Return the [X, Y] coordinate for the center point of the cell that contains the specified text.  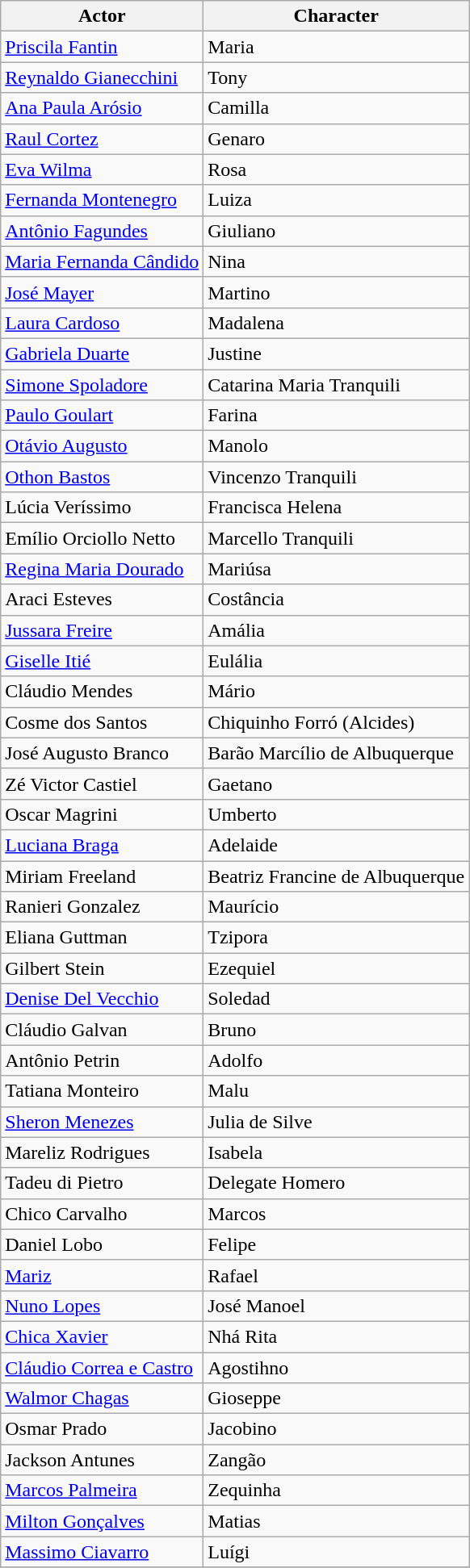
Walmor Chagas [102, 1399]
Cláudio Mendes [102, 692]
Marcello Tranquili [336, 538]
José Mayer [102, 292]
Marcos [336, 1214]
Araci Esteves [102, 600]
Jackson Antunes [102, 1460]
Lúcia Veríssimo [102, 508]
Cláudio Correa e Castro [102, 1368]
Ezequiel [336, 968]
Jussara Freire [102, 630]
José Manoel [336, 1306]
Eva Wilma [102, 169]
Sheron Menezes [102, 1122]
Cosme dos Santos [102, 722]
Zangão [336, 1460]
Milton Gonçalves [102, 1521]
Rafael [336, 1275]
Genaro [336, 139]
Emílio Orciollo Netto [102, 538]
Tzipora [336, 938]
Malu [336, 1091]
Delegate Homero [336, 1183]
Amália [336, 630]
Farina [336, 416]
Jacobino [336, 1429]
Laura Cardoso [102, 323]
Chica Xavier [102, 1336]
Maria Fernanda Cândido [102, 261]
Daniel Lobo [102, 1244]
Mariz [102, 1275]
Vincenzo Tranquili [336, 477]
Beatriz Francine de Albuquerque [336, 876]
Luiza [336, 200]
Zé Victor Castiel [102, 784]
Priscila Fantin [102, 47]
Bruno [336, 1030]
Reynaldo Gianecchini [102, 77]
Ana Paula Arósio [102, 108]
Francisca Helena [336, 508]
Matias [336, 1521]
Mário [336, 692]
Nuno Lopes [102, 1306]
Massimo Ciavarro [102, 1552]
Adolfo [336, 1060]
Antônio Fagundes [102, 231]
Maria [336, 47]
Character [336, 16]
Madalena [336, 323]
Manolo [336, 446]
Costância [336, 600]
Raul Cortez [102, 139]
Luciana Braga [102, 845]
Tatiana Monteiro [102, 1091]
Mareliz Rodrigues [102, 1152]
Antônio Petrin [102, 1060]
Agostihno [336, 1368]
José Augusto Branco [102, 753]
Felipe [336, 1244]
Giselle Itié [102, 661]
Nhá Rita [336, 1336]
Eulália [336, 661]
Tadeu di Pietro [102, 1183]
Barão Marcílio de Albuquerque [336, 753]
Zequinha [336, 1491]
Fernanda Montenegro [102, 200]
Soledad [336, 999]
Julia de Silve [336, 1122]
Otávio Augusto [102, 446]
Giuliano [336, 231]
Gaetano [336, 784]
Maurício [336, 907]
Gioseppe [336, 1399]
Ranieri Gonzalez [102, 907]
Adelaide [336, 845]
Denise Del Vecchio [102, 999]
Osmar Prado [102, 1429]
Miriam Freeland [102, 876]
Luígi [336, 1552]
Chico Carvalho [102, 1214]
Martino [336, 292]
Justine [336, 353]
Eliana Guttman [102, 938]
Actor [102, 16]
Marcos Palmeira [102, 1491]
Rosa [336, 169]
Mariúsa [336, 569]
Nina [336, 261]
Paulo Goulart [102, 416]
Tony [336, 77]
Cláudio Galvan [102, 1030]
Oscar Magrini [102, 814]
Simone Spoladore [102, 385]
Gilbert Stein [102, 968]
Othon Bastos [102, 477]
Gabriela Duarte [102, 353]
Umberto [336, 814]
Regina Maria Dourado [102, 569]
Catarina Maria Tranquili [336, 385]
Camilla [336, 108]
Isabela [336, 1152]
Chiquinho Forró (Alcides) [336, 722]
